For the text-containing cell, return its midpoint in [x, y] coordinate format. 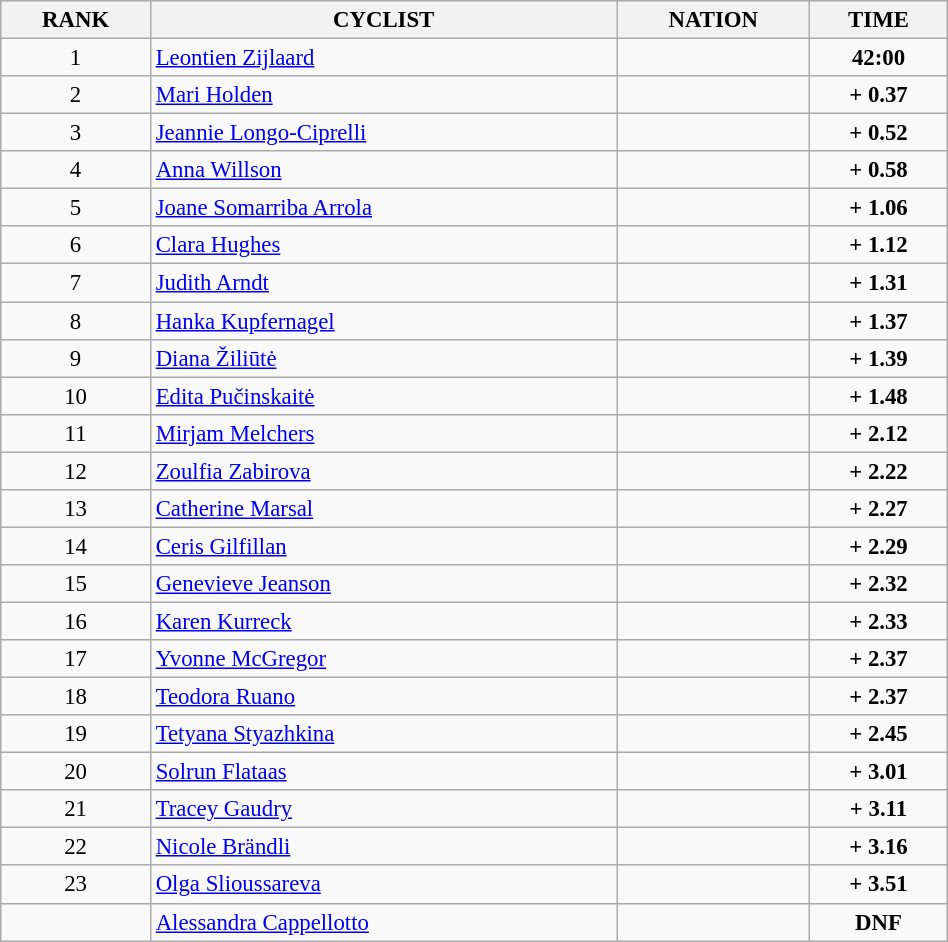
+ 2.32 [879, 584]
Yvonne McGregor [384, 659]
+ 2.12 [879, 433]
NATION [714, 20]
Joane Somarriba Arrola [384, 208]
+ 1.48 [879, 396]
+ 2.27 [879, 509]
15 [76, 584]
Diana Žiliūtė [384, 358]
RANK [76, 20]
Leontien Zijlaard [384, 58]
Zoulfia Zabirova [384, 471]
Clara Hughes [384, 245]
Ceris Gilfillan [384, 546]
DNF [879, 922]
11 [76, 433]
+ 0.37 [879, 95]
2 [76, 95]
+ 1.37 [879, 321]
17 [76, 659]
Catherine Marsal [384, 509]
Alessandra Cappellotto [384, 922]
42:00 [879, 58]
+ 2.22 [879, 471]
6 [76, 245]
4 [76, 170]
Anna Willson [384, 170]
21 [76, 809]
Nicole Brändli [384, 847]
+ 3.11 [879, 809]
7 [76, 283]
Edita Pučinskaitė [384, 396]
12 [76, 471]
Jeannie Longo-Ciprelli [384, 133]
CYCLIST [384, 20]
10 [76, 396]
8 [76, 321]
Mari Holden [384, 95]
TIME [879, 20]
Mirjam Melchers [384, 433]
+ 3.01 [879, 772]
Olga Slioussareva [384, 885]
+ 3.16 [879, 847]
+ 3.51 [879, 885]
13 [76, 509]
+ 1.12 [879, 245]
9 [76, 358]
+ 1.06 [879, 208]
+ 0.52 [879, 133]
19 [76, 734]
+ 2.29 [879, 546]
1 [76, 58]
Genevieve Jeanson [384, 584]
Tetyana Styazhkina [384, 734]
+ 1.31 [879, 283]
Judith Arndt [384, 283]
+ 0.58 [879, 170]
+ 2.45 [879, 734]
23 [76, 885]
Karen Kurreck [384, 621]
14 [76, 546]
16 [76, 621]
+ 1.39 [879, 358]
Hanka Kupfernagel [384, 321]
20 [76, 772]
5 [76, 208]
3 [76, 133]
+ 2.33 [879, 621]
Tracey Gaudry [384, 809]
Solrun Flataas [384, 772]
18 [76, 697]
22 [76, 847]
Teodora Ruano [384, 697]
